For the text-containing cell, return its midpoint in [X, Y] coordinate format. 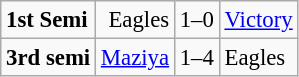
3rd semi [48, 58]
1st Semi [48, 20]
1–0 [196, 20]
1–4 [196, 58]
Maziya [136, 58]
Victory [258, 20]
